Determine the [X, Y] coordinate at the center of the cell enclosing the given text.  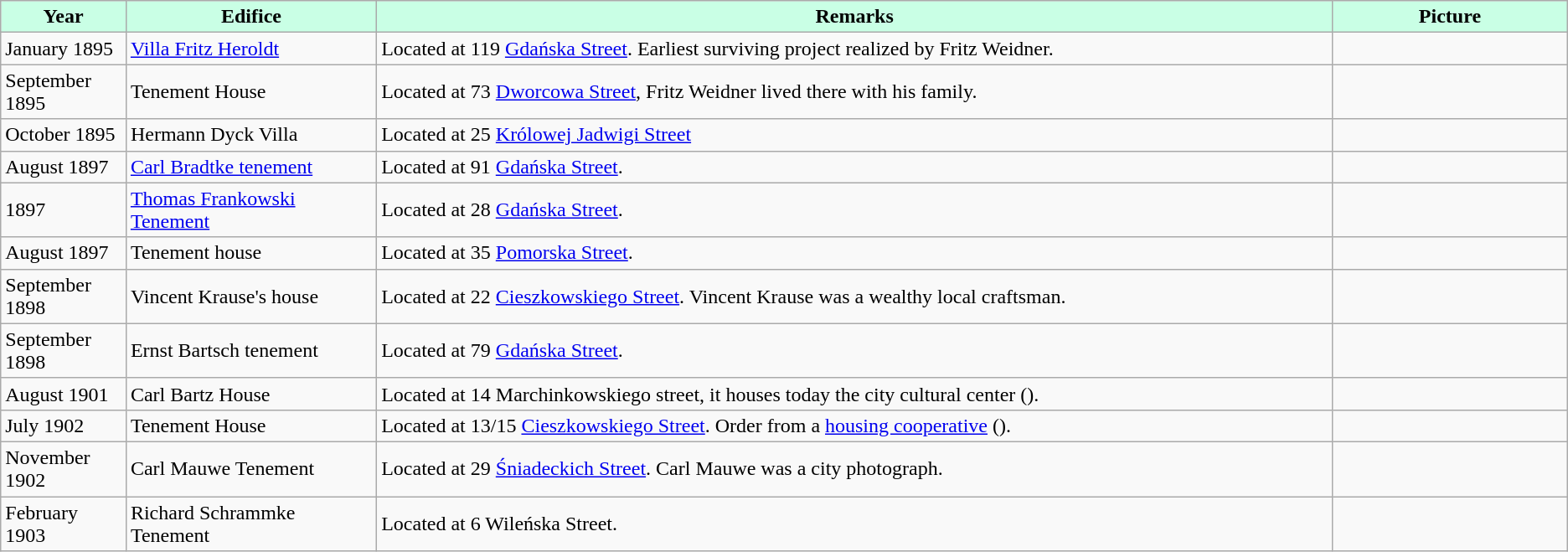
Ernst Bartsch tenement [251, 350]
February 1903 [64, 523]
Richard Schrammke Tenement [251, 523]
Located at 91 Gdańska Street. [854, 167]
Year [64, 17]
Picture [1451, 17]
September 1895 [64, 92]
October 1895 [64, 135]
Hermann Dyck Villa [251, 135]
Tenement house [251, 253]
January 1895 [64, 49]
Located at 25 Królowej Jadwigi Street [854, 135]
Carl Mauwe Tenement [251, 469]
Located at 79 Gdańska Street. [854, 350]
Villa Fritz Heroldt [251, 49]
Located at 6 Wileńska Street. [854, 523]
August 1901 [64, 394]
Located at 35 Pomorska Street. [854, 253]
Located at 14 Marchinkowskiego street, it houses today the city cultural center (). [854, 394]
July 1902 [64, 426]
Located at 13/15 Cieszkowskiego Street. Order from a housing cooperative (). [854, 426]
Located at 119 Gdańska Street. Earliest surviving project realized by Fritz Weidner. [854, 49]
Carl Bartz House [251, 394]
Carl Bradtke tenement [251, 167]
Thomas Frankowski Tenement [251, 209]
November 1902 [64, 469]
Remarks [854, 17]
Vincent Krause's house [251, 297]
Located at 29 Śniadeckich Street. Carl Mauwe was a city photograph. [854, 469]
Located at 28 Gdańska Street. [854, 209]
Located at 22 Cieszkowskiego Street. Vincent Krause was a wealthy local craftsman. [854, 297]
1897 [64, 209]
Edifice [251, 17]
Located at 73 Dworcowa Street, Fritz Weidner lived there with his family. [854, 92]
